Return the [x, y] coordinate for the center point of the cell that contains the specified text.  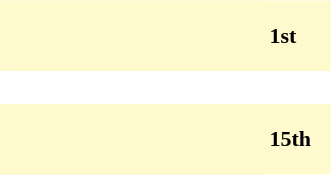
1st [296, 35]
15th [296, 139]
